Search for the cell housing the specified text and yield its [X, Y] center coordinate. 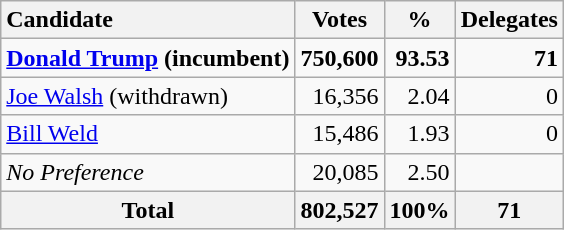
2.50 [420, 172]
100% [420, 210]
No Preference [148, 172]
16,356 [340, 96]
Delegates [509, 20]
Donald Trump (incumbent) [148, 58]
2.04 [420, 96]
% [420, 20]
Candidate [148, 20]
Bill Weld [148, 134]
Joe Walsh (withdrawn) [148, 96]
15,486 [340, 134]
750,600 [340, 58]
802,527 [340, 210]
20,085 [340, 172]
93.53 [420, 58]
1.93 [420, 134]
Votes [340, 20]
Total [148, 210]
